Pinpoint the cell where the given text exists, returning its (x, y) midpoint coordinate. 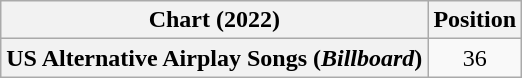
Chart (2022) (214, 20)
Position (475, 20)
US Alternative Airplay Songs (Billboard) (214, 58)
36 (475, 58)
